Detect which cell encompasses the target text, then output its [X, Y] center coordinate. 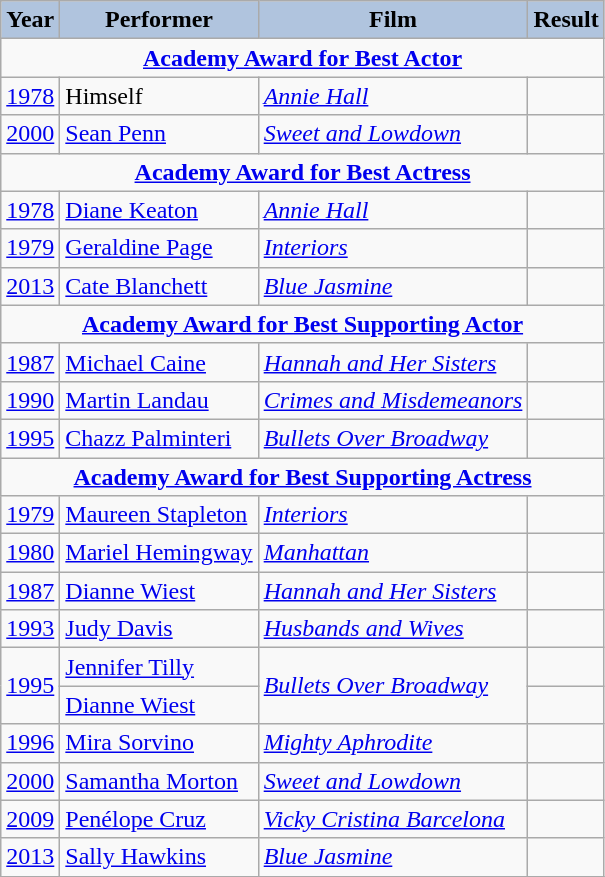
Mariel Hemingway [159, 553]
Mira Sorvino [159, 743]
Jennifer Tilly [159, 667]
Academy Award for Best Supporting Actor [303, 324]
1980 [30, 553]
Film [393, 20]
Year [30, 20]
Academy Award for Best Supporting Actress [303, 477]
Penélope Cruz [159, 819]
Geraldine Page [159, 248]
Mighty Aphrodite [393, 743]
1996 [30, 743]
1990 [30, 400]
Samantha Morton [159, 781]
Vicky Cristina Barcelona [393, 819]
1993 [30, 629]
Michael Caine [159, 362]
Sean Penn [159, 134]
2009 [30, 819]
Diane Keaton [159, 210]
Himself [159, 96]
Performer [159, 20]
Result [566, 20]
Martin Landau [159, 400]
Chazz Palminteri [159, 438]
Judy Davis [159, 629]
Maureen Stapleton [159, 515]
Cate Blanchett [159, 286]
Husbands and Wives [393, 629]
Academy Award for Best Actress [303, 172]
Academy Award for Best Actor [303, 58]
Manhattan [393, 553]
Crimes and Misdemeanors [393, 400]
Sally Hawkins [159, 857]
